Capture the cell that displays the provided text and extract its (x, y) central coordinate. 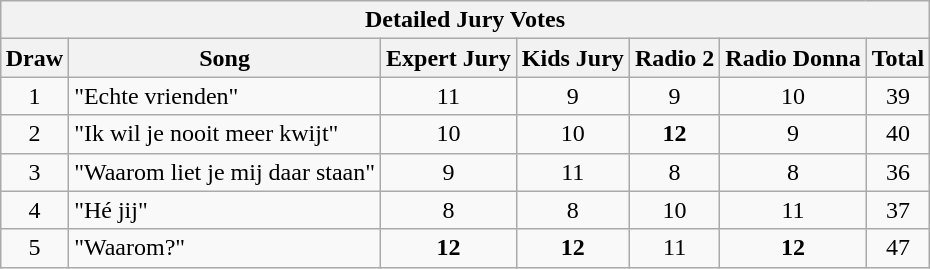
39 (898, 96)
4 (34, 210)
5 (34, 248)
Draw (34, 58)
Song (225, 58)
3 (34, 172)
"Hé jij" (225, 210)
47 (898, 248)
"Waarom liet je mij daar staan" (225, 172)
Detailed Jury Votes (465, 20)
37 (898, 210)
"Ik wil je nooit meer kwijt" (225, 134)
"Waarom?" (225, 248)
Radio Donna (793, 58)
Expert Jury (449, 58)
1 (34, 96)
Radio 2 (674, 58)
2 (34, 134)
40 (898, 134)
36 (898, 172)
"Echte vrienden" (225, 96)
Total (898, 58)
Kids Jury (572, 58)
